Return the (X, Y) coordinate for the center point of the cell that contains the specified text.  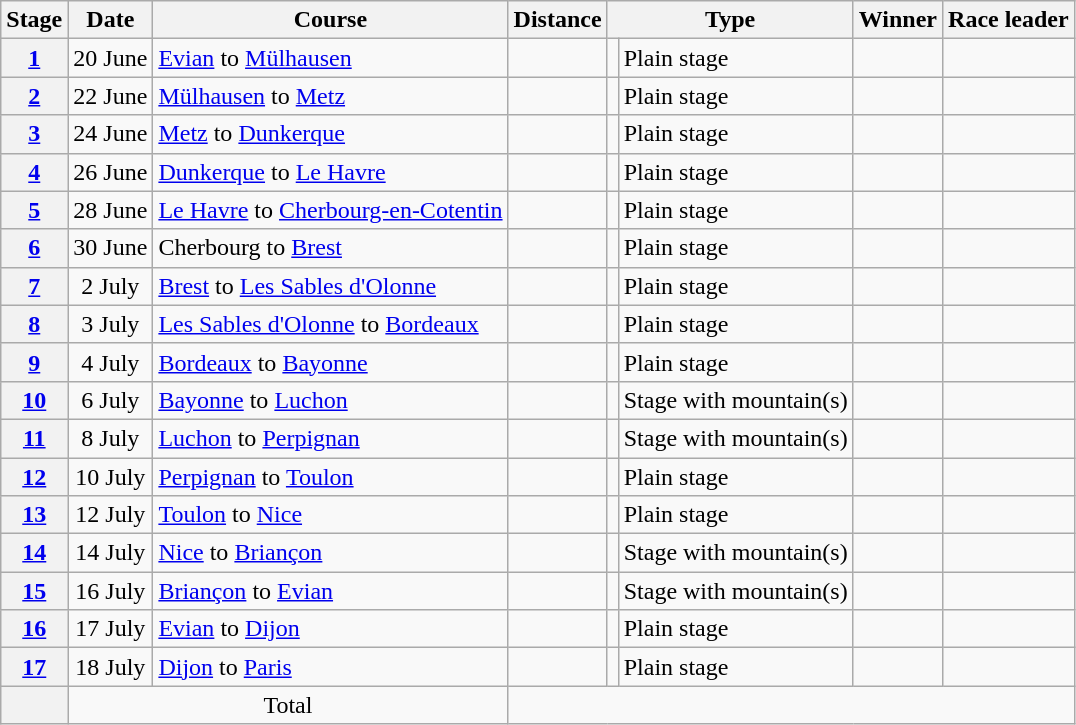
6 July (110, 400)
11 (34, 438)
22 June (110, 96)
14 July (110, 553)
26 June (110, 172)
14 (34, 553)
Distance (558, 20)
16 July (110, 591)
Race leader (1009, 20)
8 (34, 324)
Winner (898, 20)
Le Havre to Cherbourg-en-Cotentin (330, 210)
20 June (110, 58)
Evian to Mülhausen (330, 58)
Evian to Dijon (330, 629)
4 (34, 172)
Brest to Les Sables d'Olonne (330, 286)
9 (34, 362)
6 (34, 248)
2 (34, 96)
24 June (110, 134)
Les Sables d'Olonne to Bordeaux (330, 324)
Course (330, 20)
Dijon to Paris (330, 667)
12 July (110, 515)
Toulon to Nice (330, 515)
Type (730, 20)
2 July (110, 286)
7 (34, 286)
Dunkerque to Le Havre (330, 172)
10 July (110, 477)
Luchon to Perpignan (330, 438)
15 (34, 591)
Nice to Briançon (330, 553)
Perpignan to Toulon (330, 477)
Metz to Dunkerque (330, 134)
5 (34, 210)
28 June (110, 210)
Mülhausen to Metz (330, 96)
Briançon to Evian (330, 591)
3 (34, 134)
17 July (110, 629)
12 (34, 477)
17 (34, 667)
13 (34, 515)
18 July (110, 667)
3 July (110, 324)
10 (34, 400)
Cherbourg to Brest (330, 248)
4 July (110, 362)
Date (110, 20)
1 (34, 58)
Stage (34, 20)
30 June (110, 248)
16 (34, 629)
Bayonne to Luchon (330, 400)
Bordeaux to Bayonne (330, 362)
Total (288, 705)
8 July (110, 438)
